Detect which cell encompasses the target text, then output its (x, y) center coordinate. 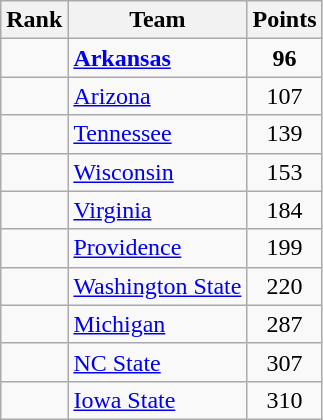
Team (158, 20)
Wisconsin (158, 172)
199 (284, 248)
Arizona (158, 96)
Providence (158, 248)
139 (284, 134)
Michigan (158, 324)
Points (284, 20)
Washington State (158, 286)
NC State (158, 362)
220 (284, 286)
Tennessee (158, 134)
153 (284, 172)
184 (284, 210)
310 (284, 400)
Arkansas (158, 58)
107 (284, 96)
96 (284, 58)
307 (284, 362)
Iowa State (158, 400)
287 (284, 324)
Rank (34, 20)
Virginia (158, 210)
